Output the [X, Y] coordinate of the center of the cell containing the given text.  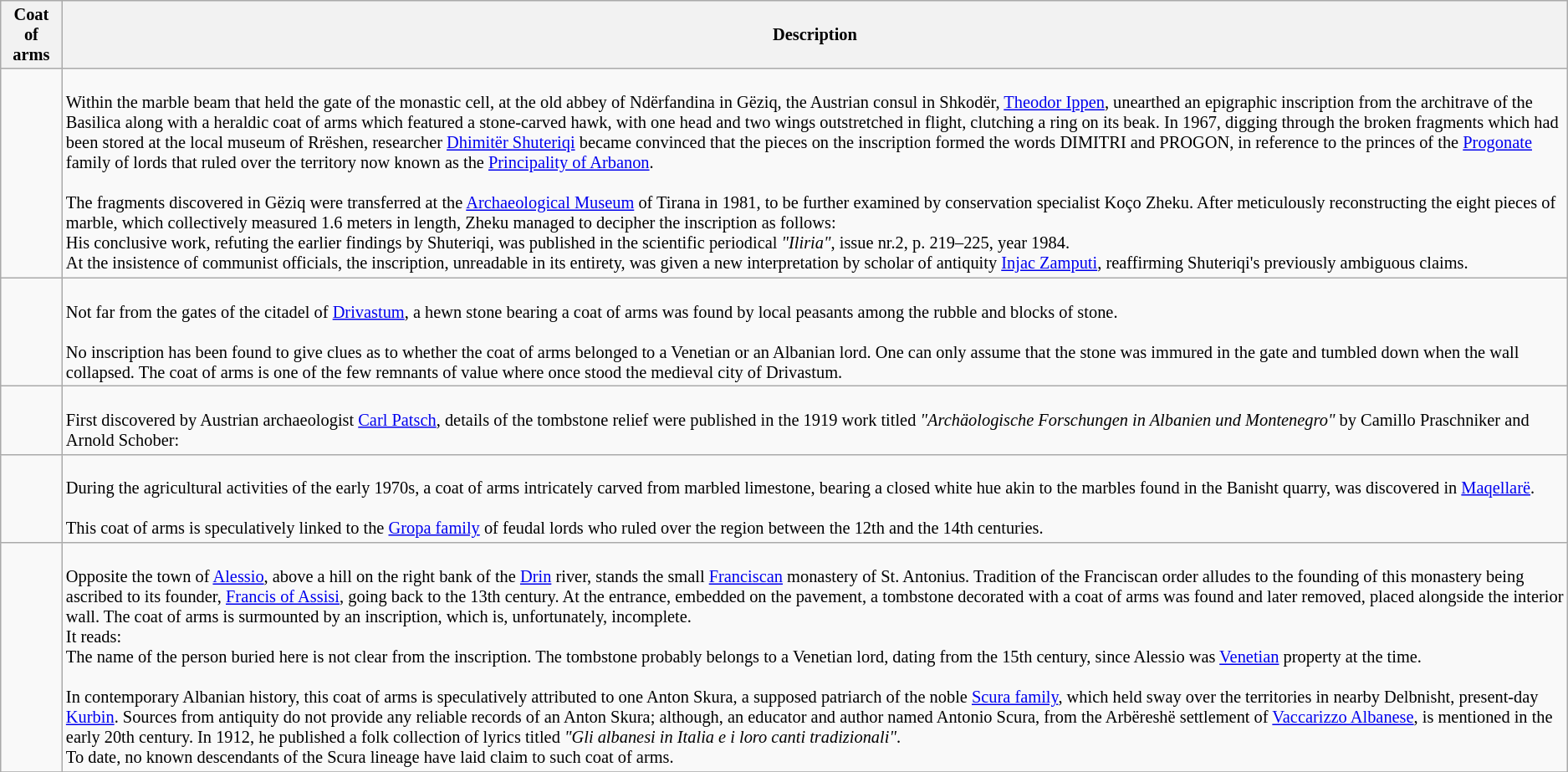
Description [815, 34]
Coat of arms [32, 34]
